Determine the (X, Y) coordinate at the center of the cell enclosing the given text.  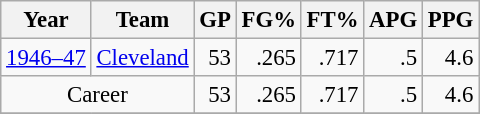
FG% (268, 20)
Year (46, 20)
1946–47 (46, 58)
Cleveland (142, 58)
APG (394, 20)
PPG (450, 20)
GP (215, 20)
Career (98, 95)
FT% (332, 20)
Team (142, 20)
